Return the [x, y] coordinate for the center point of the cell that contains the specified text.  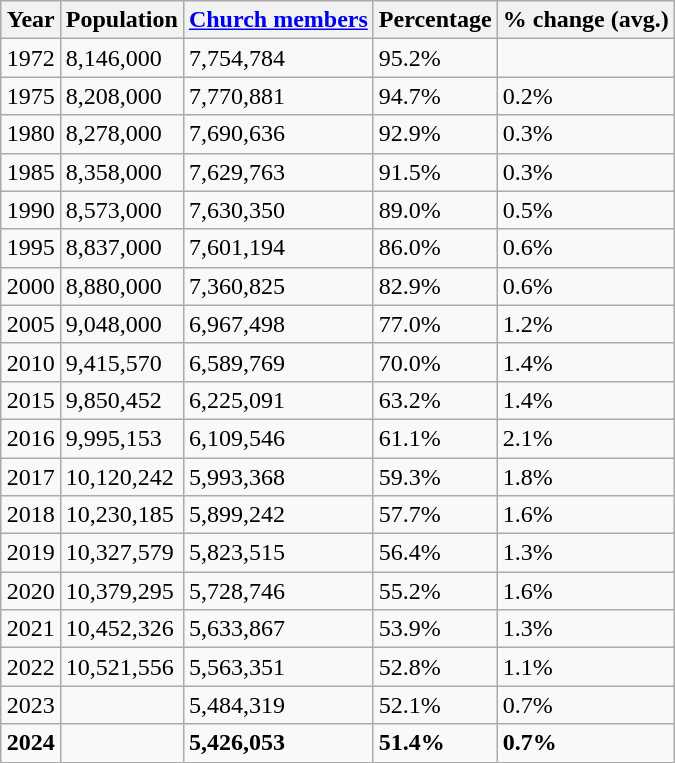
55.2% [435, 591]
9,995,153 [122, 438]
59.3% [435, 477]
5,728,746 [278, 591]
61.1% [435, 438]
63.2% [435, 400]
2000 [30, 286]
Year [30, 20]
% change (avg.) [586, 20]
94.7% [435, 96]
2010 [30, 362]
91.5% [435, 172]
Population [122, 20]
2020 [30, 591]
52.8% [435, 667]
1.8% [586, 477]
Percentage [435, 20]
6,225,091 [278, 400]
1972 [30, 58]
2016 [30, 438]
1990 [30, 210]
2024 [30, 743]
7,629,763 [278, 172]
7,754,784 [278, 58]
6,967,498 [278, 324]
10,521,556 [122, 667]
10,230,185 [122, 515]
89.0% [435, 210]
51.4% [435, 743]
5,993,368 [278, 477]
2018 [30, 515]
70.0% [435, 362]
2021 [30, 629]
8,208,000 [122, 96]
5,563,351 [278, 667]
8,358,000 [122, 172]
5,633,867 [278, 629]
86.0% [435, 248]
5,899,242 [278, 515]
7,360,825 [278, 286]
1975 [30, 96]
7,690,636 [278, 134]
8,146,000 [122, 58]
7,630,350 [278, 210]
57.7% [435, 515]
8,880,000 [122, 286]
7,601,194 [278, 248]
2023 [30, 705]
8,278,000 [122, 134]
95.2% [435, 58]
10,452,326 [122, 629]
1995 [30, 248]
10,379,295 [122, 591]
8,573,000 [122, 210]
9,850,452 [122, 400]
1985 [30, 172]
5,426,053 [278, 743]
10,120,242 [122, 477]
1.2% [586, 324]
2.1% [586, 438]
9,415,570 [122, 362]
10,327,579 [122, 553]
8,837,000 [122, 248]
52.1% [435, 705]
0.2% [586, 96]
56.4% [435, 553]
53.9% [435, 629]
9,048,000 [122, 324]
82.9% [435, 286]
0.5% [586, 210]
6,589,769 [278, 362]
5,484,319 [278, 705]
2017 [30, 477]
2015 [30, 400]
2022 [30, 667]
5,823,515 [278, 553]
2019 [30, 553]
77.0% [435, 324]
6,109,546 [278, 438]
7,770,881 [278, 96]
Church members [278, 20]
1980 [30, 134]
2005 [30, 324]
1.1% [586, 667]
92.9% [435, 134]
